Provide the (x, y) coordinate of the cell's center where the given text is located.  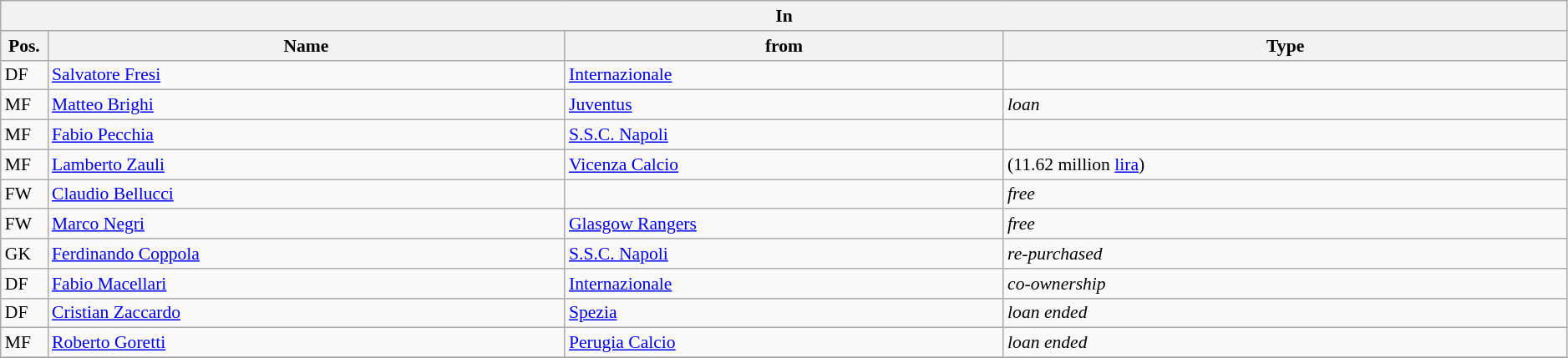
Name (306, 46)
(11.62 million lira) (1285, 164)
Matteo Brighi (306, 105)
Pos. (24, 46)
Claudio Bellucci (306, 194)
Perugia Calcio (784, 343)
Type (1285, 46)
Spezia (784, 313)
In (784, 16)
Salvatore Fresi (306, 75)
re-purchased (1285, 254)
from (784, 46)
Fabio Macellari (306, 284)
GK (24, 254)
co-ownership (1285, 284)
Vicenza Calcio (784, 164)
Fabio Pecchia (306, 135)
Marco Negri (306, 224)
Ferdinando Coppola (306, 254)
Lamberto Zauli (306, 164)
Juventus (784, 105)
Roberto Goretti (306, 343)
Glasgow Rangers (784, 224)
Cristian Zaccardo (306, 313)
loan (1285, 105)
